Search for the cell housing the specified text and yield its (x, y) center coordinate. 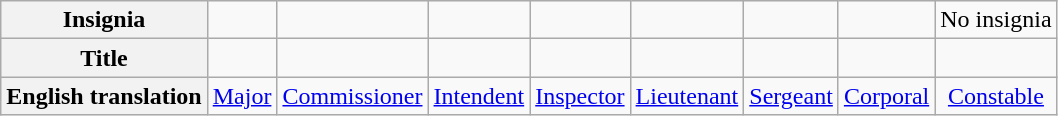
No insignia (996, 20)
Commissioner (352, 96)
Lieutenant (687, 96)
Constable (996, 96)
Title (104, 58)
Sergeant (792, 96)
Inspector (580, 96)
Insignia (104, 20)
Major (242, 96)
Corporal (886, 96)
Intendent (479, 96)
English translation (104, 96)
